Determine the [X, Y] coordinate at the center of the cell enclosing the given text.  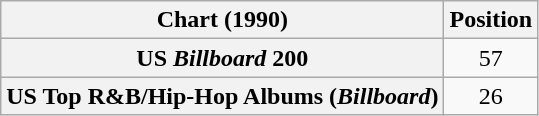
US Billboard 200 [222, 58]
26 [491, 96]
Chart (1990) [222, 20]
US Top R&B/Hip-Hop Albums (Billboard) [222, 96]
57 [491, 58]
Position [491, 20]
